Return the [x, y] coordinate for the center point of the cell that contains the specified text.  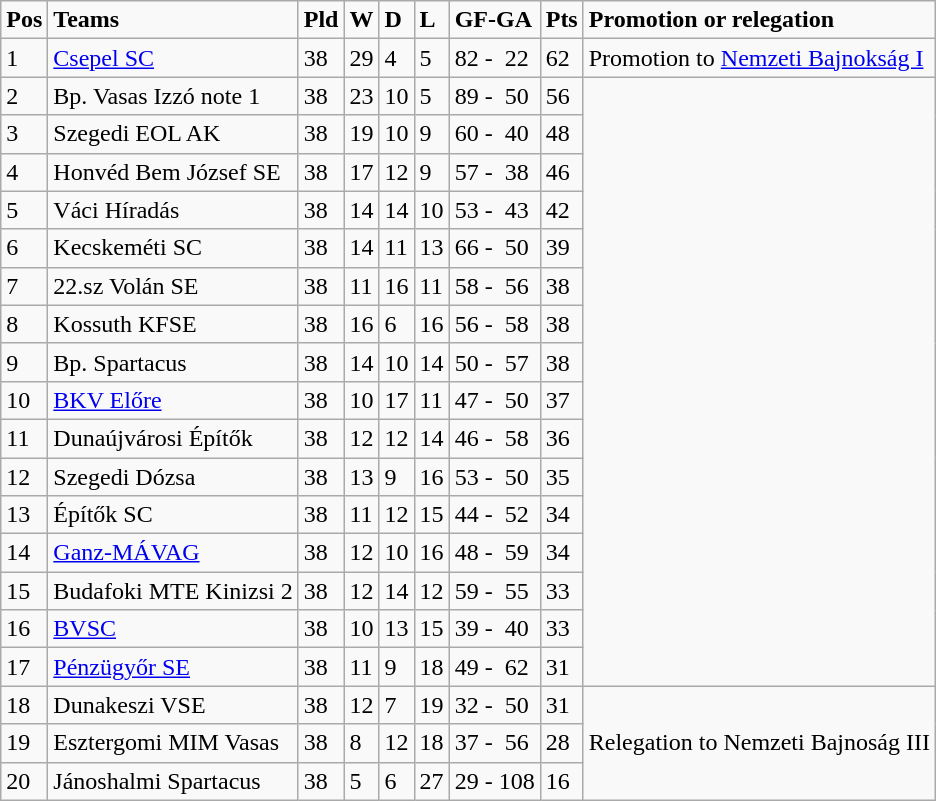
L [432, 20]
48 [562, 134]
D [396, 20]
49 - 62 [494, 667]
Dunakeszi VSE [173, 705]
37 [562, 400]
Váci Híradás [173, 210]
59 - 55 [494, 591]
2 [24, 96]
Csepel SC [173, 58]
39 [562, 248]
Szegedi EOL AK [173, 134]
Dunaújvárosi Építők [173, 438]
39 - 40 [494, 629]
42 [562, 210]
Pts [562, 20]
Ganz-MÁVAG [173, 553]
Esztergomi MIM Vasas [173, 743]
Pénzügyőr SE [173, 667]
Szegedi Dózsa [173, 477]
Építők SC [173, 515]
62 [562, 58]
3 [24, 134]
32 - 50 [494, 705]
Pos [24, 20]
Promotion or relegation [759, 20]
27 [432, 781]
60 - 40 [494, 134]
46 [562, 172]
Kecskeméti SC [173, 248]
46 - 58 [494, 438]
82 - 22 [494, 58]
Kossuth KFSE [173, 324]
35 [562, 477]
56 - 58 [494, 324]
BKV Előre [173, 400]
89 - 50 [494, 96]
Bp. Vasas Izzó note 1 [173, 96]
48 - 59 [494, 553]
28 [562, 743]
W [362, 20]
22.sz Volán SE [173, 286]
29 [362, 58]
29 - 108 [494, 781]
23 [362, 96]
Relegation to Nemzeti Bajnoság III [759, 743]
20 [24, 781]
GF-GA [494, 20]
Teams [173, 20]
53 - 50 [494, 477]
37 - 56 [494, 743]
Promotion to Nemzeti Bajnokság I [759, 58]
57 - 38 [494, 172]
1 [24, 58]
50 - 57 [494, 362]
53 - 43 [494, 210]
Pld [321, 20]
Honvéd Bem József SE [173, 172]
44 - 52 [494, 515]
66 - 50 [494, 248]
36 [562, 438]
Jánoshalmi Spartacus [173, 781]
Bp. Spartacus [173, 362]
BVSC [173, 629]
58 - 56 [494, 286]
47 - 50 [494, 400]
56 [562, 96]
Budafoki MTE Kinizsi 2 [173, 591]
